Return the [x, y] coordinate for the center point of the cell that contains the specified text.  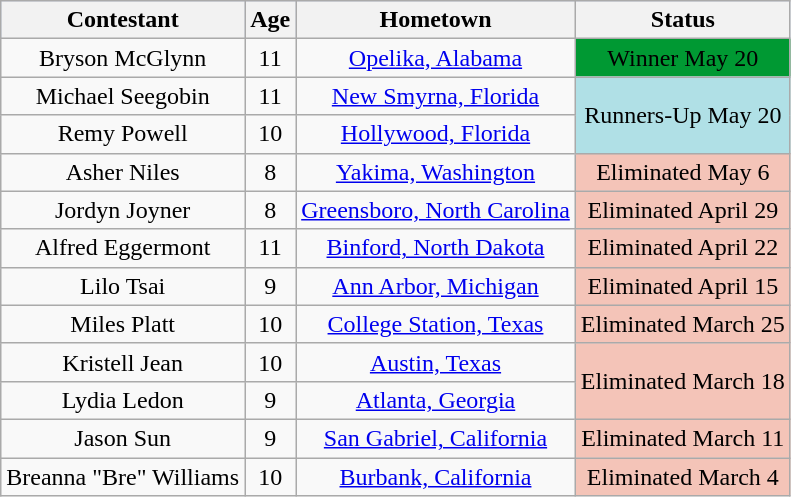
Lilo Tsai [123, 286]
Atlanta, Georgia [436, 400]
Hollywood, Florida [436, 134]
Opelika, Alabama [436, 58]
Binford, North Dakota [436, 248]
Eliminated April 15 [682, 286]
Contestant [123, 20]
Eliminated May 6 [682, 172]
Runners-Up May 20 [682, 115]
Bryson McGlynn [123, 58]
Eliminated March 18 [682, 381]
Lydia Ledon [123, 400]
Yakima, Washington [436, 172]
Eliminated April 29 [682, 210]
Age [270, 20]
Austin, Texas [436, 362]
Eliminated March 4 [682, 477]
Miles Platt [123, 324]
Hometown [436, 20]
Status [682, 20]
Eliminated March 11 [682, 438]
Remy Powell [123, 134]
Winner May 20 [682, 58]
Alfred Eggermont [123, 248]
San Gabriel, California [436, 438]
Greensboro, North Carolina [436, 210]
Burbank, California [436, 477]
College Station, Texas [436, 324]
Asher Niles [123, 172]
Eliminated March 25 [682, 324]
Michael Seegobin [123, 96]
Kristell Jean [123, 362]
Jordyn Joyner [123, 210]
New Smyrna, Florida [436, 96]
Breanna "Bre" Williams [123, 477]
Eliminated April 22 [682, 248]
Ann Arbor, Michigan [436, 286]
Jason Sun [123, 438]
